Capture the cell that displays the provided text and extract its [x, y] central coordinate. 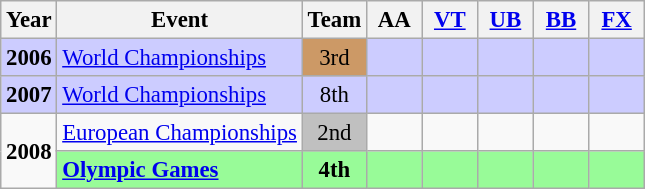
VT [450, 20]
2006 [29, 58]
2008 [29, 152]
FX [617, 20]
UB [506, 20]
Team [334, 20]
4th [334, 170]
2007 [29, 95]
8th [334, 95]
AA [394, 20]
2nd [334, 133]
Olympic Games [180, 170]
Event [180, 20]
BB [561, 20]
Year [29, 20]
European Championships [180, 133]
3rd [334, 58]
